Return the [X, Y] coordinate for the center point of the cell that contains the specified text.  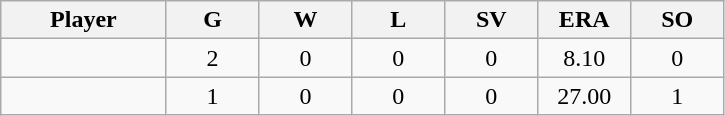
27.00 [584, 96]
SV [492, 20]
Player [84, 20]
ERA [584, 20]
SO [678, 20]
2 [212, 58]
8.10 [584, 58]
W [306, 20]
L [398, 20]
G [212, 20]
